Capture the cell that displays the provided text and extract its (x, y) central coordinate. 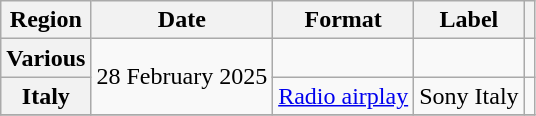
Various (46, 58)
Italy (46, 96)
Label (469, 20)
Format (344, 20)
28 February 2025 (182, 77)
Sony Italy (469, 96)
Date (182, 20)
Region (46, 20)
Radio airplay (344, 96)
